Determine the (x, y) coordinate at the center of the cell enclosing the given text.  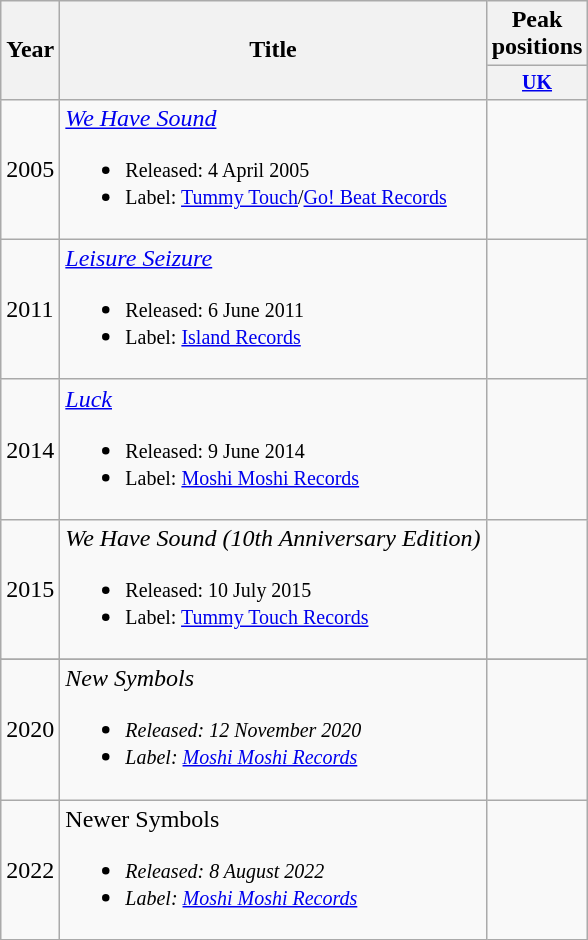
Peak positions (537, 34)
UK (537, 82)
Year (30, 50)
LuckReleased: 9 June 2014Label: Moshi Moshi Records (273, 449)
2005 (30, 169)
Newer SymbolsReleased: 8 August 2022Label: Moshi Moshi Records (273, 870)
Title (273, 50)
We Have SoundReleased: 4 April 2005Label: Tummy Touch/Go! Beat Records (273, 169)
2020 (30, 730)
2014 (30, 449)
2022 (30, 870)
Leisure SeizureReleased: 6 June 2011Label: Island Records (273, 309)
We Have Sound (10th Anniversary Edition)Released: 10 July 2015Label: Tummy Touch Records (273, 589)
2011 (30, 309)
2015 (30, 589)
New SymbolsReleased: 12 November 2020Label: Moshi Moshi Records (273, 730)
